From the cell containing the given text, extract its center point as [X, Y] coordinate. 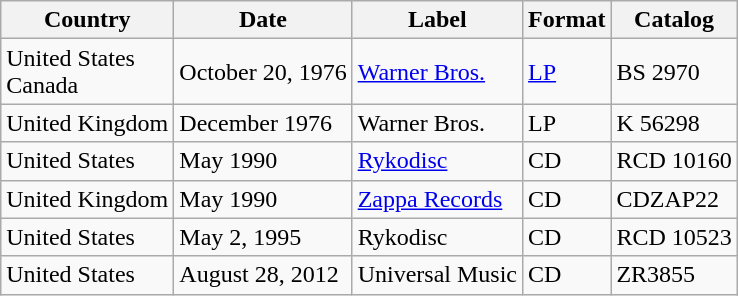
October 20, 1976 [263, 72]
Catalog [674, 20]
Label [437, 20]
RCD 10160 [674, 161]
August 28, 2012 [263, 275]
Universal Music [437, 275]
Country [88, 20]
Format [567, 20]
Date [263, 20]
December 1976 [263, 123]
K 56298 [674, 123]
BS 2970 [674, 72]
Zappa Records [437, 199]
CDZAP22 [674, 199]
United StatesCanada [88, 72]
May 2, 1995 [263, 237]
ZR3855 [674, 275]
RCD 10523 [674, 237]
